From the cell containing the given text, extract its center point as (x, y) coordinate. 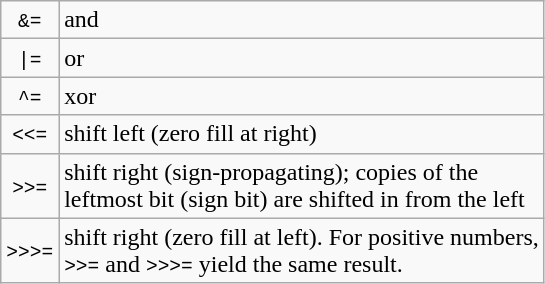
shift left (zero fill at right) (302, 134)
>>>= (30, 250)
shift right (sign-propagating); copies of theleftmost bit (sign bit) are shifted in from the left (302, 186)
&= (30, 20)
xor (302, 96)
^= (30, 96)
and (302, 20)
or (302, 58)
<<= (30, 134)
shift right (zero fill at left). For positive numbers,>>= and >>>= yield the same result. (302, 250)
|= (30, 58)
>>= (30, 186)
